For the text-containing cell, return its midpoint in [X, Y] coordinate format. 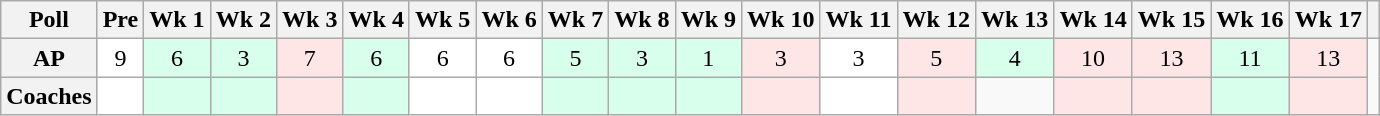
Wk 5 [442, 20]
Wk 9 [708, 20]
Wk 16 [1250, 20]
11 [1250, 58]
Pre [120, 20]
Poll [49, 20]
Wk 15 [1171, 20]
Wk 3 [310, 20]
Wk 13 [1014, 20]
Wk 14 [1093, 20]
Wk 7 [575, 20]
Wk 12 [936, 20]
7 [310, 58]
4 [1014, 58]
Wk 4 [376, 20]
Wk 17 [1328, 20]
Coaches [49, 96]
9 [120, 58]
Wk 10 [781, 20]
1 [708, 58]
Wk 2 [243, 20]
Wk 1 [177, 20]
10 [1093, 58]
Wk 8 [642, 20]
Wk 6 [509, 20]
Wk 11 [858, 20]
AP [49, 58]
